Scan for the cell matching the given text and deliver its (X, Y) coordinate at center. 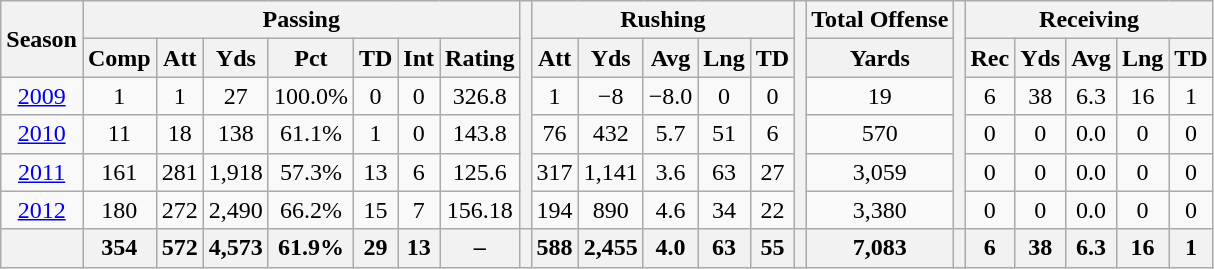
272 (180, 210)
570 (880, 134)
Rating (480, 58)
Receiving (1089, 20)
19 (880, 96)
1,918 (236, 172)
138 (236, 134)
1,141 (610, 172)
194 (554, 210)
Int (419, 58)
34 (724, 210)
890 (610, 210)
432 (610, 134)
Season (42, 39)
29 (375, 248)
Rec (990, 58)
76 (554, 134)
51 (724, 134)
11 (119, 134)
100.0% (310, 96)
Rushing (663, 20)
Passing (300, 20)
317 (554, 172)
2009 (42, 96)
2010 (42, 134)
4.0 (670, 248)
572 (180, 248)
15 (375, 210)
55 (772, 248)
−8.0 (670, 96)
180 (119, 210)
18 (180, 134)
354 (119, 248)
61.9% (310, 248)
– (480, 248)
7,083 (880, 248)
61.1% (310, 134)
Pct (310, 58)
2,455 (610, 248)
Comp (119, 58)
22 (772, 210)
588 (554, 248)
156.18 (480, 210)
161 (119, 172)
2012 (42, 210)
5.7 (670, 134)
66.2% (310, 210)
4,573 (236, 248)
143.8 (480, 134)
3,380 (880, 210)
3.6 (670, 172)
7 (419, 210)
57.3% (310, 172)
281 (180, 172)
−8 (610, 96)
2,490 (236, 210)
125.6 (480, 172)
4.6 (670, 210)
326.8 (480, 96)
Yards (880, 58)
Total Offense (880, 20)
2011 (42, 172)
3,059 (880, 172)
